Capture the cell that displays the provided text and extract its (X, Y) central coordinate. 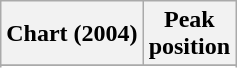
Chart (2004) (72, 34)
Peakposition (189, 34)
